Determine the (x, y) coordinate at the center of the cell enclosing the given text.  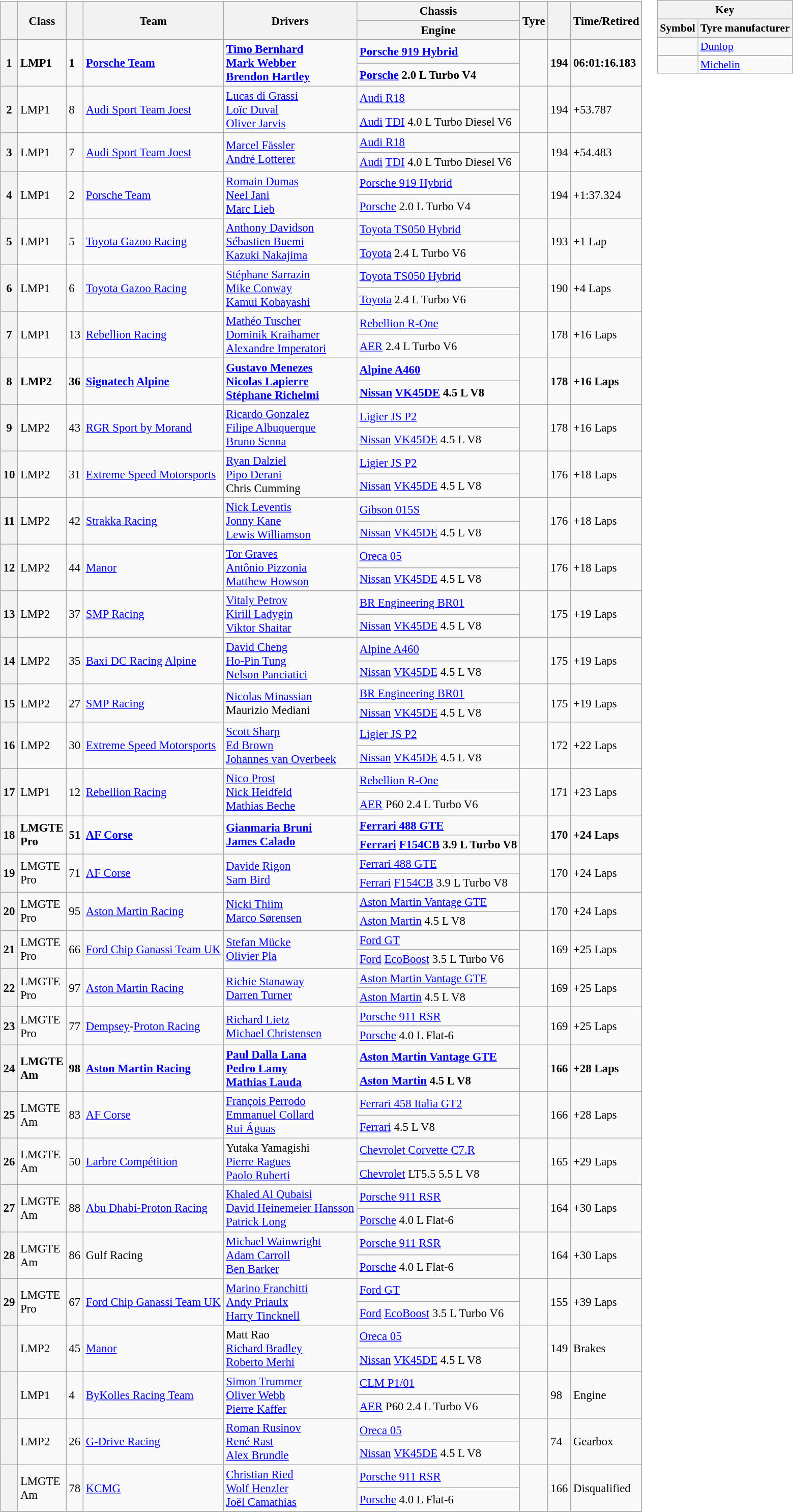
Ferrari 458 Italia GT2 (438, 1103)
Anthony Davidson Sébastien Buemi Kazuki Nakajima (290, 241)
Ricardo Gonzalez Filipe Albuquerque Bruno Senna (290, 428)
Drivers (290, 20)
Simon Trummer Oliver Webb Pierre Kaffer (290, 1395)
Khaled Al Qubaisi David Heinemeier Hansson Patrick Long (290, 1208)
30 (74, 746)
Gustavo Menezes Nicolas Lapierre Stéphane Richelmi (290, 381)
Baxi DC Racing Alpine (153, 661)
37 (74, 614)
36 (74, 381)
15 (9, 703)
Matt Rao Richard Bradley Roberto Merhi (290, 1348)
Chevrolet LT5.5 5.5 L V8 (438, 1174)
Ryan Dalziel Pipo Derani Chris Cumming (290, 474)
74 (560, 1441)
Gearbox (606, 1441)
Chevrolet Corvette C7.R (438, 1150)
+53.787 (606, 110)
Signatech Alpine (153, 381)
François Perrodo Emmanuel Collard Rui Águas (290, 1115)
78 (74, 1488)
155 (560, 1302)
Brakes (606, 1348)
83 (74, 1115)
Richard Lietz Michael Christensen (290, 1026)
Timo Bernhard Mark Webber Brendon Hartley (290, 63)
Tor Graves Antônio Pizzonia Matthew Howson (290, 567)
Disqualified (606, 1488)
Michelin (745, 65)
172 (560, 746)
165 (560, 1162)
Yutaka Yamagishi Pierre Ragues Paolo Ruberti (290, 1162)
149 (560, 1348)
+22 Laps (606, 746)
44 (74, 567)
Key (725, 10)
171 (560, 792)
Lucas di Grassi Loïc Duval Oliver Jarvis (290, 110)
Dunlop (745, 46)
24 (9, 1069)
Stefan Mücke Olivier Pla (290, 950)
+39 Laps (606, 1302)
86 (74, 1255)
9 (9, 428)
19 (9, 873)
KCMG (153, 1488)
Nico Prost Nick Heidfeld Mathias Beche (290, 792)
22 (9, 987)
Chassis (438, 11)
+29 Laps (606, 1162)
Vitaly Petrov Kirill Ladygin Viktor Shaitar (290, 614)
Abu Dhabi-Proton Racing (153, 1208)
Davide Rigon Sam Bird (290, 873)
77 (74, 1026)
Roman Rusinov René Rast Alex Brundle (290, 1441)
+23 Laps (606, 792)
97 (74, 987)
+4 Laps (606, 288)
14 (9, 661)
20 (9, 911)
88 (74, 1208)
Time/Retired (606, 20)
Christian Ried Wolf Henzler Joël Camathias (290, 1488)
45 (74, 1348)
David Cheng Ho-Pin Tung Nelson Panciatici (290, 661)
42 (74, 521)
Scott Sharp Ed Brown Johannes van Overbeek (290, 746)
11 (9, 521)
50 (74, 1162)
Strakka Racing (153, 521)
Symbol (678, 28)
G-Drive Racing (153, 1441)
Paul Dalla Lana Pedro Lamy Mathias Lauda (290, 1069)
Nicolas Minassian Maurizio Mediani (290, 703)
+1 Lap (606, 241)
+54.483 (606, 152)
3 (9, 152)
66 (74, 950)
193 (560, 241)
95 (74, 911)
AER 2.4 L Turbo V6 (438, 346)
28 (9, 1255)
Richie Stanaway Darren Turner (290, 987)
Marino Franchitti Andy Priaulx Harry Tincknell (290, 1302)
CLM P1/01 (438, 1383)
25 (9, 1115)
Ferrari 4.5 L V8 (438, 1127)
71 (74, 873)
21 (9, 950)
ByKolles Racing Team (153, 1395)
RGR Sport by Morand (153, 428)
Team (153, 20)
23 (9, 1026)
10 (9, 474)
16 (9, 746)
43 (74, 428)
Gibson 015S (438, 509)
Stéphane Sarrazin Mike Conway Kamui Kobayashi (290, 288)
Michael Wainwright Adam Carroll Ben Barker (290, 1255)
Mathéo Tuscher Dominik Kraihamer Alexandre Imperatori (290, 334)
Dempsey-Proton Racing (153, 1026)
Gulf Racing (153, 1255)
Marcel Fässler André Lotterer (290, 152)
29 (9, 1302)
190 (560, 288)
06:01:16.183 (606, 63)
35 (74, 661)
67 (74, 1302)
Nick Leventis Jonny Kane Lewis Williamson (290, 521)
Romain Dumas Neel Jani Marc Lieb (290, 195)
Tyre (534, 20)
31 (74, 474)
+1:37.324 (606, 195)
Class (42, 20)
Tyre manufacturer (745, 28)
Gianmaria Bruni James Calado (290, 835)
17 (9, 792)
18 (9, 835)
51 (74, 835)
Larbre Compétition (153, 1162)
Nicki Thiim Marco Sørensen (290, 911)
